Scan for the cell matching the given text and deliver its (X, Y) coordinate at center. 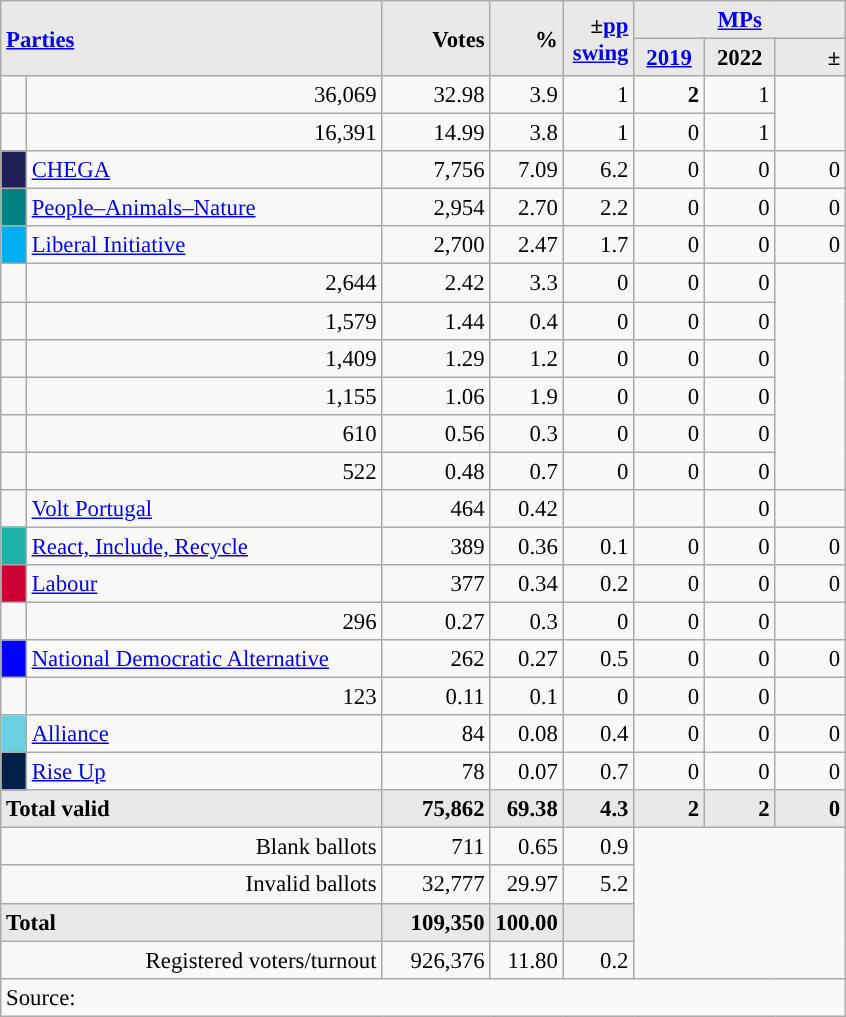
5.2 (598, 885)
2022 (740, 58)
4.3 (598, 809)
7.09 (526, 170)
0.42 (526, 509)
2.70 (526, 208)
0.56 (436, 433)
Invalid ballots (192, 885)
Liberal Initiative (204, 245)
1.9 (526, 396)
National Democratic Alternative (204, 659)
11.80 (526, 960)
522 (204, 471)
3.8 (526, 133)
1.7 (598, 245)
109,350 (436, 922)
2,644 (204, 283)
± (810, 58)
29.97 (526, 885)
389 (436, 546)
1.06 (436, 396)
0.11 (436, 697)
16,391 (204, 133)
% (526, 38)
926,376 (436, 960)
32.98 (436, 95)
3.3 (526, 283)
1.44 (436, 321)
0.5 (598, 659)
2,700 (436, 245)
±pp swing (598, 38)
711 (436, 847)
Volt Portugal (204, 509)
1,155 (204, 396)
0.48 (436, 471)
32,777 (436, 885)
0.08 (526, 734)
0.9 (598, 847)
Blank ballots (192, 847)
2019 (670, 58)
3.9 (526, 95)
Rise Up (204, 772)
100.00 (526, 922)
React, Include, Recycle (204, 546)
2.2 (598, 208)
75,862 (436, 809)
0.07 (526, 772)
Alliance (204, 734)
84 (436, 734)
610 (204, 433)
Votes (436, 38)
6.2 (598, 170)
1.2 (526, 358)
123 (204, 697)
262 (436, 659)
0.65 (526, 847)
CHEGA (204, 170)
Parties (192, 38)
36,069 (204, 95)
0.34 (526, 584)
2.47 (526, 245)
1,579 (204, 321)
1.29 (436, 358)
2,954 (436, 208)
1,409 (204, 358)
464 (436, 509)
296 (204, 621)
Registered voters/turnout (192, 960)
14.99 (436, 133)
7,756 (436, 170)
2.42 (436, 283)
Labour (204, 584)
People–Animals–Nature (204, 208)
78 (436, 772)
MPs (740, 20)
Total (192, 922)
377 (436, 584)
69.38 (526, 809)
0.36 (526, 546)
Source: (424, 997)
Total valid (192, 809)
